Pinpoint the cell where the given text exists, returning its [X, Y] midpoint coordinate. 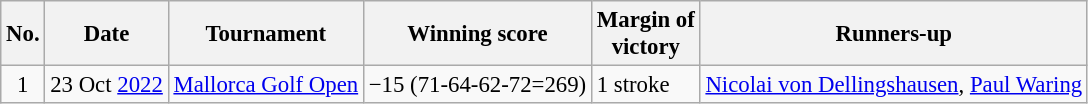
Mallorca Golf Open [266, 85]
Runners-up [894, 34]
Date [106, 34]
No. [23, 34]
1 [23, 85]
−15 (71-64-62-72=269) [477, 85]
Margin ofvictory [646, 34]
1 stroke [646, 85]
Winning score [477, 34]
Tournament [266, 34]
23 Oct 2022 [106, 85]
Nicolai von Dellingshausen, Paul Waring [894, 85]
